Identify which cell holds the provided text, then report its (x, y) central coordinate. 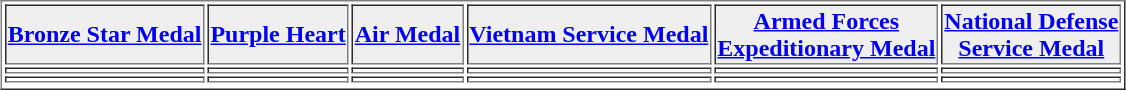
Bronze Star Medal (105, 34)
National DefenseService Medal (1031, 34)
Purple Heart (278, 34)
Armed ForcesExpeditionary Medal (826, 34)
Vietnam Service Medal (588, 34)
Air Medal (408, 34)
